Output the (X, Y) coordinate of the center of the cell containing the given text.  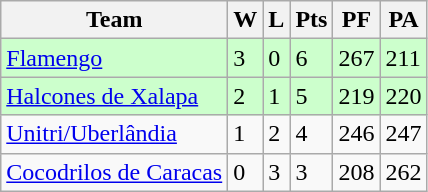
262 (404, 172)
W (246, 20)
267 (356, 58)
L (276, 20)
Flamengo (114, 58)
208 (356, 172)
246 (356, 134)
PA (404, 20)
211 (404, 58)
Halcones de Xalapa (114, 96)
4 (312, 134)
PF (356, 20)
247 (404, 134)
Cocodrilos de Caracas (114, 172)
Team (114, 20)
5 (312, 96)
219 (356, 96)
Unitri/Uberlândia (114, 134)
Pts (312, 20)
6 (312, 58)
220 (404, 96)
